Return the (X, Y) coordinate for the center point of the cell that contains the specified text.  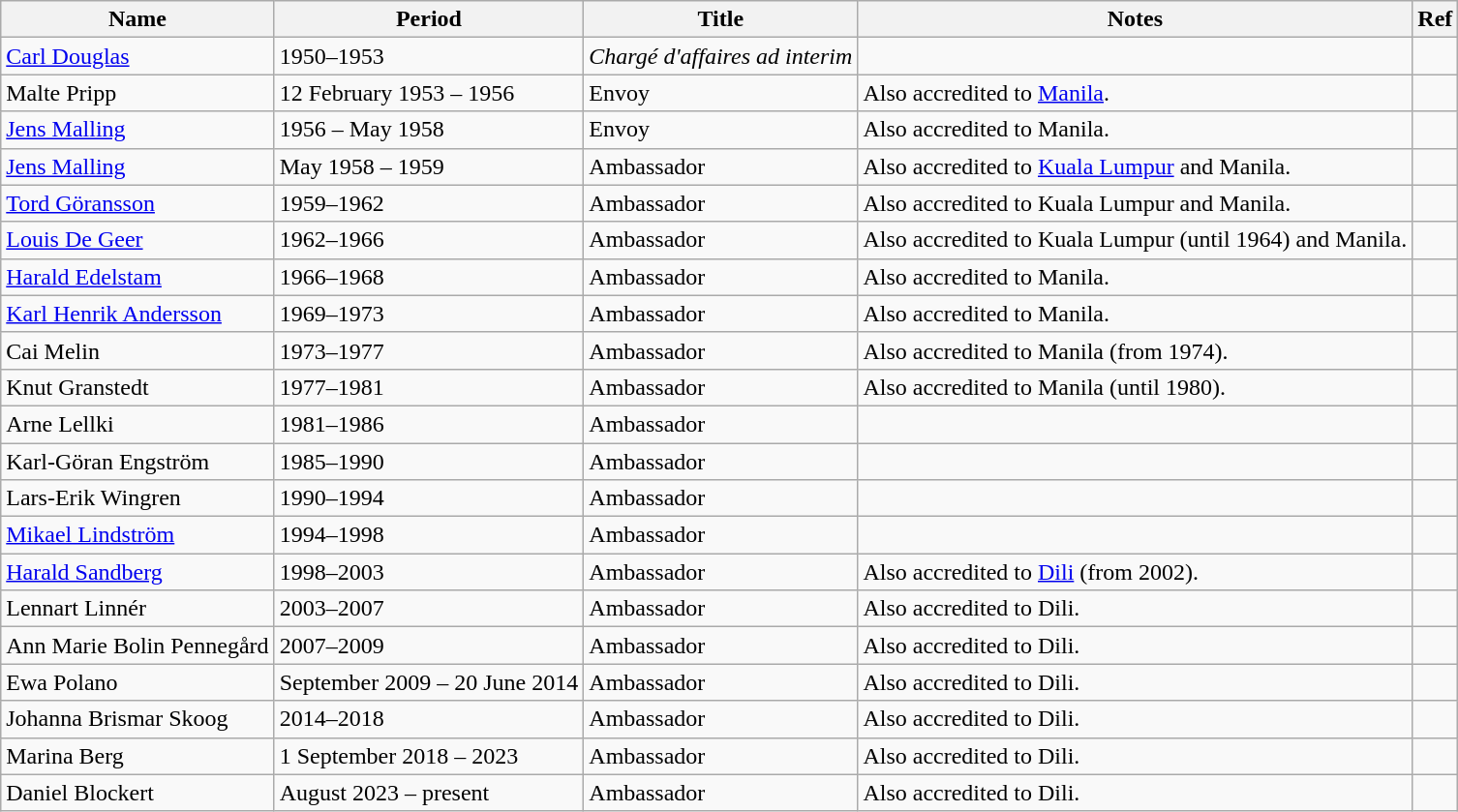
1962–1966 (429, 240)
1990–1994 (429, 498)
Notes (1135, 19)
Cai Melin (137, 350)
Name (137, 19)
Carl Douglas (137, 56)
2014–2018 (429, 719)
12 February 1953 – 1956 (429, 93)
Marina Berg (137, 756)
Mikael Lindström (137, 535)
1 September 2018 – 2023 (429, 756)
2003–2007 (429, 609)
Chargé d'affaires ad interim (720, 56)
1973–1977 (429, 350)
Karl Henrik Andersson (137, 314)
2007–2009 (429, 646)
1950–1953 (429, 56)
Ref (1435, 19)
September 2009 – 20 June 2014 (429, 682)
Daniel Blockert (137, 793)
Karl-Göran Engström (137, 462)
1959–1962 (429, 203)
May 1958 – 1959 (429, 166)
Malte Pripp (137, 93)
1998–2003 (429, 572)
Ann Marie Bolin Pennegård (137, 646)
Arne Lellki (137, 424)
Ewa Polano (137, 682)
1994–1998 (429, 535)
Johanna Brismar Skoog (137, 719)
Also accredited to Dili (from 2002). (1135, 572)
Harald Edelstam (137, 277)
Lars-Erik Wingren (137, 498)
Also accredited to Manila (from 1974). (1135, 350)
Also accredited to Manila (until 1980). (1135, 387)
Knut Granstedt (137, 387)
Title (720, 19)
Louis De Geer (137, 240)
1969–1973 (429, 314)
1977–1981 (429, 387)
1985–1990 (429, 462)
1966–1968 (429, 277)
Tord Göransson (137, 203)
Lennart Linnér (137, 609)
Also accredited to Kuala Lumpur (until 1964) and Manila. (1135, 240)
Period (429, 19)
August 2023 – present (429, 793)
1956 – May 1958 (429, 130)
Harald Sandberg (137, 572)
1981–1986 (429, 424)
